Output the (x, y) coordinate of the center of the cell containing the given text.  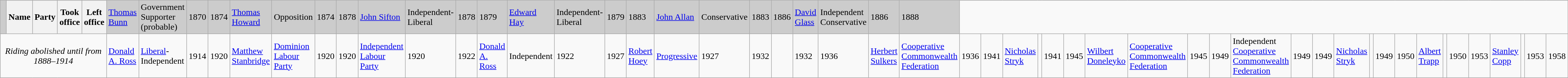
Herbert Sulkers (884, 56)
Independent (531, 56)
Riding abolished until from 1888–1914 (53, 56)
1958 (1557, 56)
Progressive (677, 56)
Robert Hoey (640, 56)
Stanley Copp (1506, 56)
Liberal-Independent (163, 56)
Thomas Bunn (122, 17)
Dominion Labour Party (293, 56)
Took office (69, 17)
Opposition (293, 17)
1888 (929, 17)
Government Supporter (probable) (163, 17)
Albert Trapp (1430, 56)
John Sifton (382, 17)
David Glass (806, 17)
Wilbert Doneleyko (1106, 56)
Independent Conservative (843, 17)
Matthew Stanbridge (251, 56)
Thomas Howard (251, 17)
Independent Labour Party (382, 56)
Conservative (725, 17)
Party (45, 17)
1914 (197, 56)
John Allan (677, 17)
Edward Hay (531, 17)
Left office (94, 17)
1870 (197, 17)
Independent Cooperative Commonwealth Federation (1261, 56)
Name (20, 17)
